Capture the cell that displays the provided text and extract its [x, y] central coordinate. 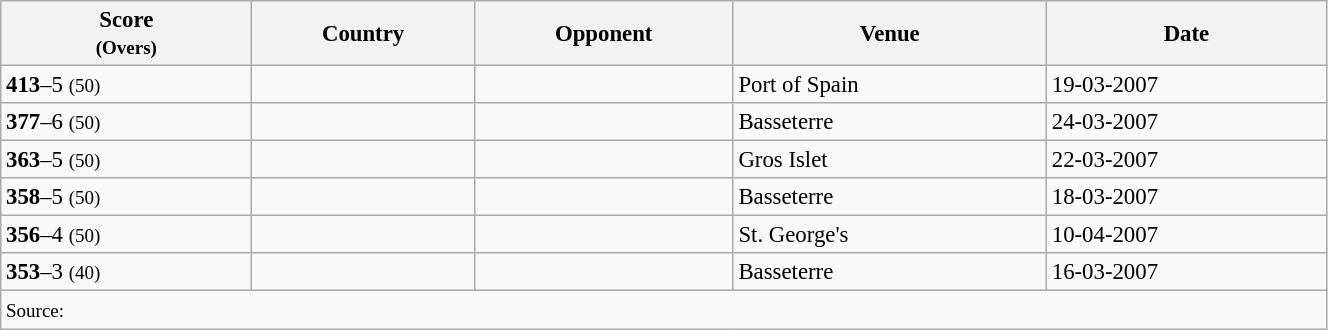
Gros Islet [890, 160]
358–5 (50) [126, 197]
Date [1186, 34]
18-03-2007 [1186, 197]
363–5 (50) [126, 160]
22-03-2007 [1186, 160]
Country [363, 34]
Score (Overs) [126, 34]
Opponent [604, 34]
10-04-2007 [1186, 235]
16-03-2007 [1186, 273]
Venue [890, 34]
413–5 (50) [126, 85]
24-03-2007 [1186, 122]
St. George's [890, 235]
356–4 (50) [126, 235]
Port of Spain [890, 85]
377–6 (50) [126, 122]
19-03-2007 [1186, 85]
353–3 (40) [126, 273]
Source: [664, 310]
